Search for the cell housing the specified text and yield its (X, Y) center coordinate. 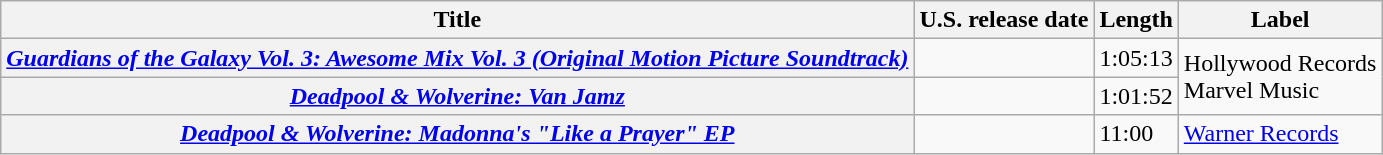
Guardians of the Galaxy Vol. 3: Awesome Mix Vol. 3 (Original Motion Picture Soundtrack) (458, 58)
Title (458, 20)
Label (1280, 20)
U.S. release date (1004, 20)
Deadpool & Wolverine: Madonna's "Like a Prayer" EP (458, 134)
1:01:52 (1136, 96)
Warner Records (1280, 134)
Length (1136, 20)
11:00 (1136, 134)
Deadpool & Wolverine: Van Jamz (458, 96)
1:05:13 (1136, 58)
Hollywood RecordsMarvel Music (1280, 77)
